Pinpoint the cell where the given text exists, returning its (X, Y) midpoint coordinate. 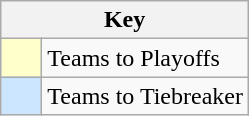
Teams to Playoffs (146, 58)
Teams to Tiebreaker (146, 96)
Key (125, 20)
